Determine the (X, Y) coordinate at the center of the cell enclosing the given text.  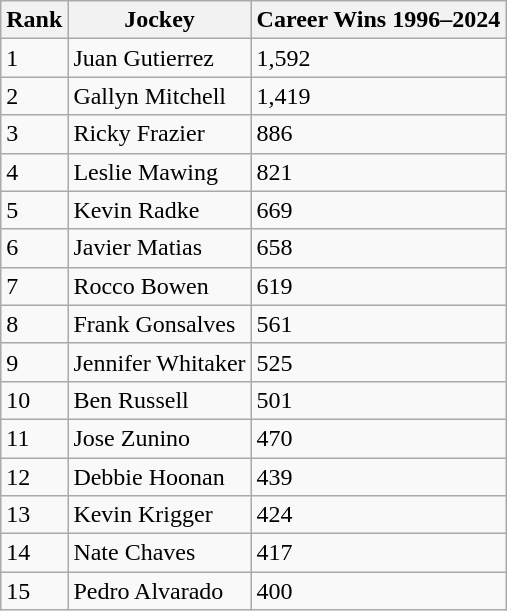
Gallyn Mitchell (160, 96)
400 (378, 591)
1,592 (378, 58)
Leslie Mawing (160, 172)
Career Wins 1996–2024 (378, 20)
821 (378, 172)
Rocco Bowen (160, 286)
669 (378, 210)
439 (378, 477)
1 (34, 58)
15 (34, 591)
619 (378, 286)
2 (34, 96)
424 (378, 515)
9 (34, 362)
561 (378, 324)
525 (378, 362)
Frank Gonsalves (160, 324)
470 (378, 438)
Ben Russell (160, 400)
Jose Zunino (160, 438)
Rank (34, 20)
658 (378, 248)
Ricky Frazier (160, 134)
14 (34, 553)
Kevin Krigger (160, 515)
Javier Matias (160, 248)
5 (34, 210)
Juan Gutierrez (160, 58)
Nate Chaves (160, 553)
886 (378, 134)
8 (34, 324)
Jennifer Whitaker (160, 362)
Pedro Alvarado (160, 591)
501 (378, 400)
6 (34, 248)
Jockey (160, 20)
3 (34, 134)
Debbie Hoonan (160, 477)
11 (34, 438)
Kevin Radke (160, 210)
4 (34, 172)
417 (378, 553)
7 (34, 286)
1,419 (378, 96)
13 (34, 515)
12 (34, 477)
10 (34, 400)
